Detect which cell encompasses the target text, then output its (x, y) center coordinate. 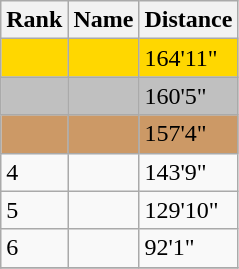
164'11" (188, 58)
Distance (188, 20)
6 (34, 248)
160'5" (188, 96)
4 (34, 172)
5 (34, 210)
Name (104, 20)
157'4" (188, 134)
129'10" (188, 210)
Rank (34, 20)
92'1" (188, 248)
143'9" (188, 172)
